Locate the cell with the specified text and output its (x, y) center coordinate. 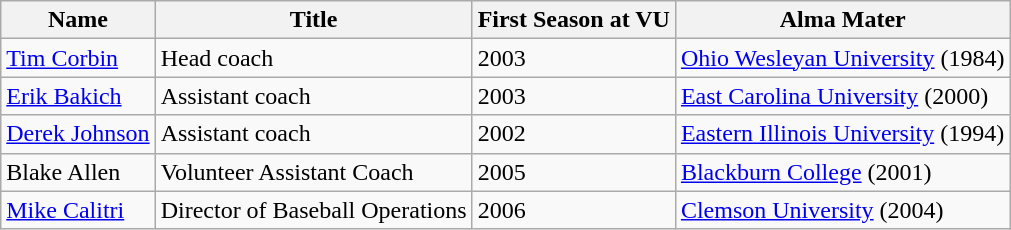
Eastern Illinois University (1994) (842, 134)
Erik Bakich (78, 96)
Head coach (314, 58)
2002 (574, 134)
Ohio Wesleyan University (1984) (842, 58)
Title (314, 20)
Director of Baseball Operations (314, 210)
2005 (574, 172)
Alma Mater (842, 20)
Clemson University (2004) (842, 210)
First Season at VU (574, 20)
2006 (574, 210)
Derek Johnson (78, 134)
Name (78, 20)
Mike Calitri (78, 210)
Blackburn College (2001) (842, 172)
East Carolina University (2000) (842, 96)
Tim Corbin (78, 58)
Blake Allen (78, 172)
Volunteer Assistant Coach (314, 172)
